Capture the cell that displays the provided text and extract its [x, y] central coordinate. 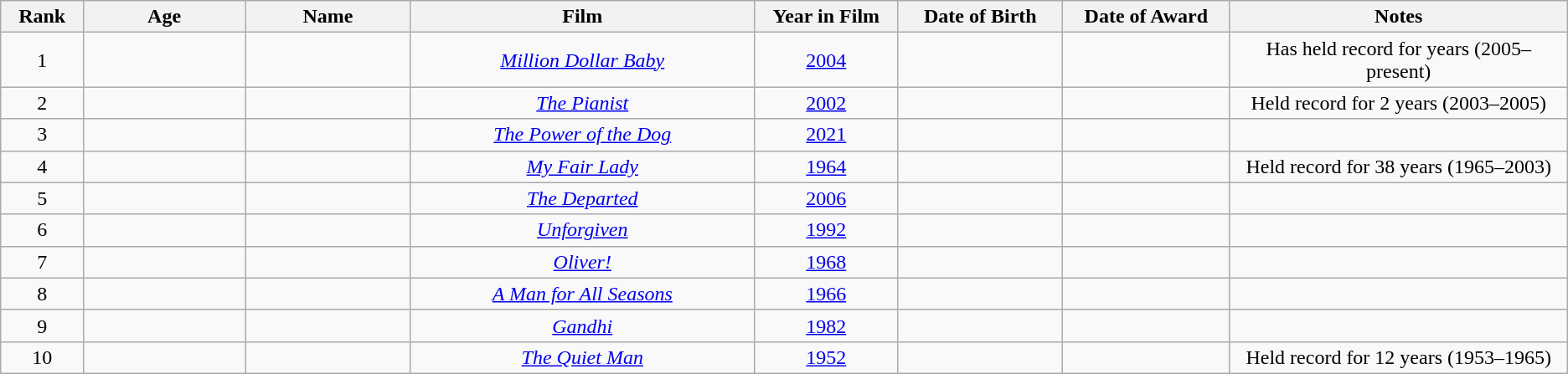
1964 [826, 167]
Rank [42, 17]
Year in Film [826, 17]
Gandhi [582, 325]
Name [328, 17]
Notes [1399, 17]
Date of Award [1147, 17]
Held record for 12 years (1953–1965) [1399, 357]
9 [42, 325]
The Quiet Man [582, 357]
Million Dollar Baby [582, 60]
1966 [826, 294]
The Pianist [582, 103]
Oliver! [582, 262]
The Power of the Dog [582, 135]
Film [582, 17]
7 [42, 262]
Age [164, 17]
Unforgiven [582, 230]
The Departed [582, 198]
2004 [826, 60]
2006 [826, 198]
3 [42, 135]
2002 [826, 103]
2021 [826, 135]
1968 [826, 262]
4 [42, 167]
Has held record for years (2005–present) [1399, 60]
1 [42, 60]
2 [42, 103]
1952 [826, 357]
6 [42, 230]
5 [42, 198]
Held record for 38 years (1965–2003) [1399, 167]
A Man for All Seasons [582, 294]
Date of Birth [980, 17]
8 [42, 294]
10 [42, 357]
1982 [826, 325]
Held record for 2 years (2003–2005) [1399, 103]
1992 [826, 230]
My Fair Lady [582, 167]
